Scan for the cell matching the given text and deliver its [x, y] coordinate at center. 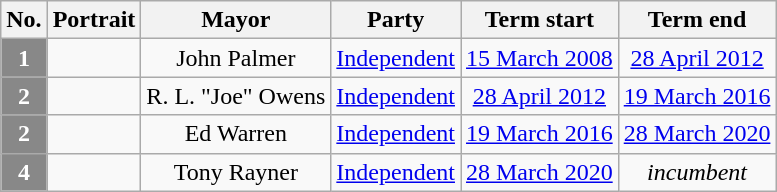
incumbent [697, 172]
4 [24, 172]
John Palmer [236, 58]
15 March 2008 [539, 58]
Tony Rayner [236, 172]
Mayor [236, 20]
1 [24, 58]
Party [396, 20]
No. [24, 20]
Portrait [94, 20]
Ed Warren [236, 134]
Term end [697, 20]
R. L. "Joe" Owens [236, 96]
Term start [539, 20]
